Capture the cell that displays the provided text and extract its [x, y] central coordinate. 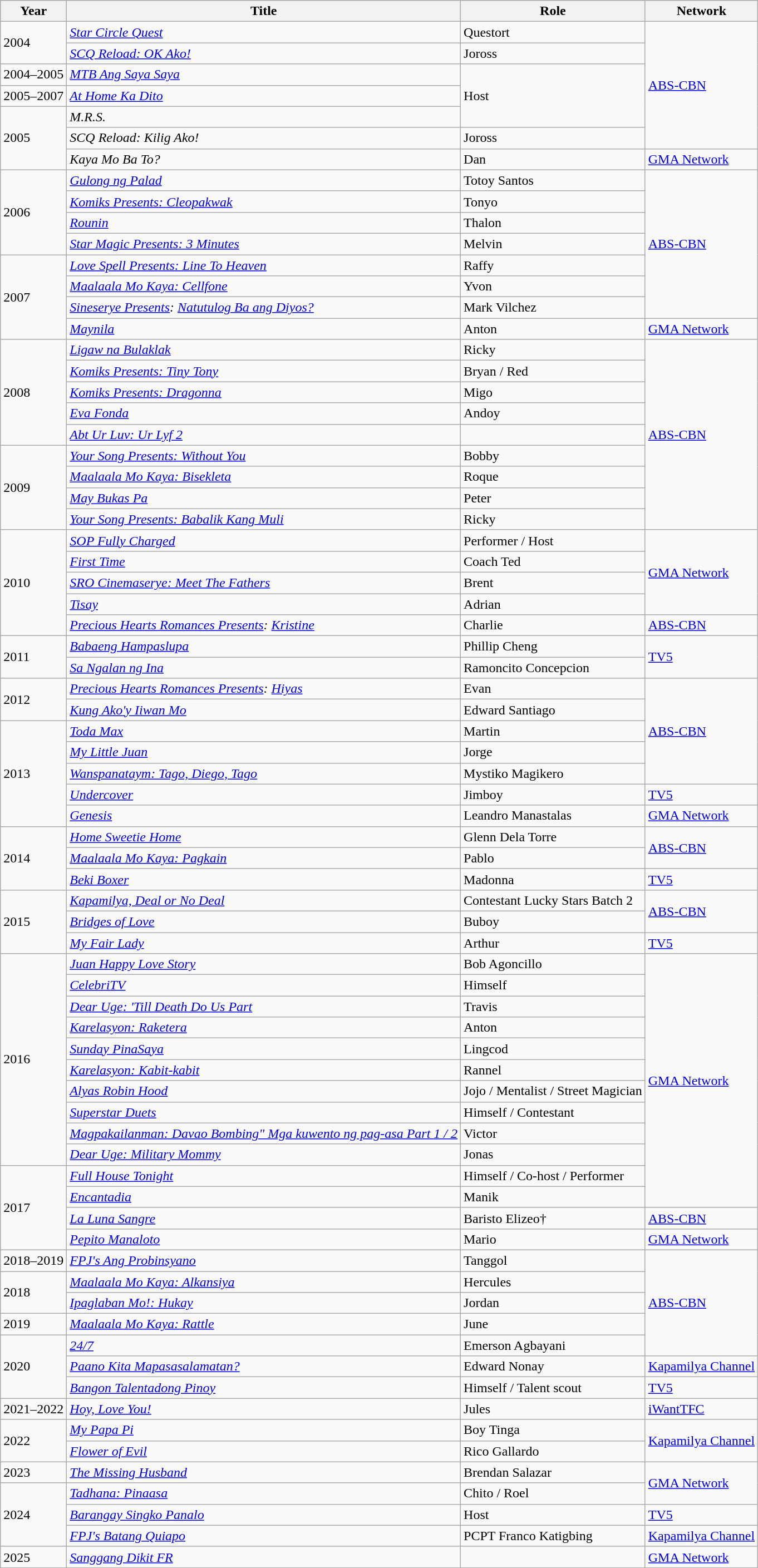
SCQ Reload: OK Ako! [264, 53]
Manik [553, 1197]
Network [701, 11]
Rico Gallardo [553, 1451]
Maalaala Mo Kaya: Rattle [264, 1324]
2006 [33, 212]
Coach Ted [553, 561]
2010 [33, 583]
Paano Kita Mapasasalamatan? [264, 1367]
My Little Juan [264, 752]
2008 [33, 392]
Jules [553, 1409]
Bobby [553, 456]
Pepito Manaloto [264, 1239]
2005 [33, 138]
Maalaala Mo Kaya: Bisekleta [264, 477]
Himself / Contestant [553, 1112]
Alyas Robin Hood [264, 1091]
2023 [33, 1472]
Sunday PinaSaya [264, 1049]
Your Song Presents: Without You [264, 456]
Precious Hearts Romances Presents: Kristine [264, 625]
Himself / Talent scout [553, 1388]
Dear Uge: Military Mommy [264, 1155]
Undercover [264, 795]
Questort [553, 32]
Yvon [553, 287]
Sineserye Presents: Natutulog Ba ang Diyos? [264, 308]
2004–2005 [33, 75]
FPJ's Ang Probinsyano [264, 1260]
Komiks Presents: Dragonna [264, 392]
Komiks Presents: Cleopakwak [264, 201]
Raffy [553, 265]
2009 [33, 487]
Jonas [553, 1155]
Brent [553, 583]
Jordan [553, 1303]
Jimboy [553, 795]
Dear Uge: 'Till Death Do Us Part [264, 1007]
Role [553, 11]
Peter [553, 498]
Pablo [553, 858]
Komiks Presents: Tiny Tony [264, 371]
Himself [553, 985]
Mark Vilchez [553, 308]
Barangay Singko Panalo [264, 1515]
Maalaala Mo Kaya: Cellfone [264, 287]
Juan Happy Love Story [264, 964]
Eva Fonda [264, 413]
2021–2022 [33, 1409]
2005–2007 [33, 96]
My Papa Pi [264, 1430]
Superstar Duets [264, 1112]
Title [264, 11]
Phillip Cheng [553, 647]
Encantadia [264, 1197]
SCQ Reload: Kilig Ako! [264, 138]
2014 [33, 858]
Tisay [264, 604]
Chito / Roel [553, 1493]
Roque [553, 477]
2024 [33, 1515]
Lingcod [553, 1049]
Abt Ur Luv: Ur Lyf 2 [264, 435]
Genesis [264, 816]
2016 [33, 1059]
Toda Max [264, 731]
My Fair Lady [264, 943]
Mystiko Magikero [553, 773]
Gulong ng Palad [264, 180]
2004 [33, 43]
Mario [553, 1239]
Contestant Lucky Stars Batch 2 [553, 900]
Victor [553, 1133]
Melvin [553, 244]
Boy Tinga [553, 1430]
Maynila [264, 329]
Kapamilya, Deal or No Deal [264, 900]
Precious Hearts Romances Presents: Hiyas [264, 689]
Tadhana: Pinaasa [264, 1493]
Totoy Santos [553, 180]
Charlie [553, 625]
The Missing Husband [264, 1472]
MTB Ang Saya Saya [264, 75]
2015 [33, 921]
Ipaglaban Mo!: Hukay [264, 1303]
Maalaala Mo Kaya: Alkansiya [264, 1281]
La Luna Sangre [264, 1218]
Baristo Elizeo† [553, 1218]
Jorge [553, 752]
Tanggol [553, 1260]
Andoy [553, 413]
Travis [553, 1007]
Tonyo [553, 201]
Kaya Mo Ba To? [264, 159]
Bob Agoncillo [553, 964]
Madonna [553, 879]
Ligaw na Bulaklak [264, 350]
Wanspanataym: Tago, Diego, Tago [264, 773]
Jojo / Mentalist / Street Magician [553, 1091]
Ramoncito Concepcion [553, 668]
Kung Ako'y Iiwan Mo [264, 710]
2013 [33, 773]
2019 [33, 1324]
Full House Tonight [264, 1176]
Arthur [553, 943]
Sanggang Dikit FR [264, 1557]
Magpakailanman: Davao Bombing" Mga kuwento ng pag-asa Part 1 / 2 [264, 1133]
Bryan / Red [553, 371]
Migo [553, 392]
At Home Ka Dito [264, 96]
June [553, 1324]
Karelasyon: Raketera [264, 1028]
Edward Santiago [553, 710]
2012 [33, 699]
Edward Nonay [553, 1367]
24/7 [264, 1345]
SOP Fully Charged [264, 540]
Buboy [553, 921]
Dan [553, 159]
Performer / Host [553, 540]
Sa Ngalan ng Ina [264, 668]
Emerson Agbayani [553, 1345]
Love Spell Presents: Line To Heaven [264, 265]
M.R.S. [264, 117]
May Bukas Pa [264, 498]
2018–2019 [33, 1260]
First Time [264, 561]
Evan [553, 689]
2018 [33, 1292]
Bridges of Love [264, 921]
iWantTFC [701, 1409]
2017 [33, 1207]
Rounin [264, 223]
Home Sweetie Home [264, 837]
2007 [33, 297]
2025 [33, 1557]
Beki Boxer [264, 879]
FPJ's Batang Quiapo [264, 1536]
CelebriTV [264, 985]
Martin [553, 731]
SRO Cinemaserye: Meet The Fathers [264, 583]
Glenn Dela Torre [553, 837]
Star Magic Presents: 3 Minutes [264, 244]
Year [33, 11]
Your Song Presents: Babalik Kang Muli [264, 519]
Hercules [553, 1281]
Flower of Evil [264, 1451]
Karelasyon: Kabit-kabit [264, 1070]
Rannel [553, 1070]
Bangon Talentadong Pinoy [264, 1388]
Brendan Salazar [553, 1472]
2020 [33, 1367]
Thalon [553, 223]
Leandro Manastalas [553, 816]
Star Circle Quest [264, 32]
2011 [33, 657]
Himself / Co-host / Performer [553, 1176]
Adrian [553, 604]
Maalaala Mo Kaya: Pagkain [264, 858]
Hoy, Love You! [264, 1409]
Babaeng Hampaslupa [264, 647]
2022 [33, 1441]
PCPT Franco Katigbing [553, 1536]
